Locate the cell with the specified text and output its [X, Y] center coordinate. 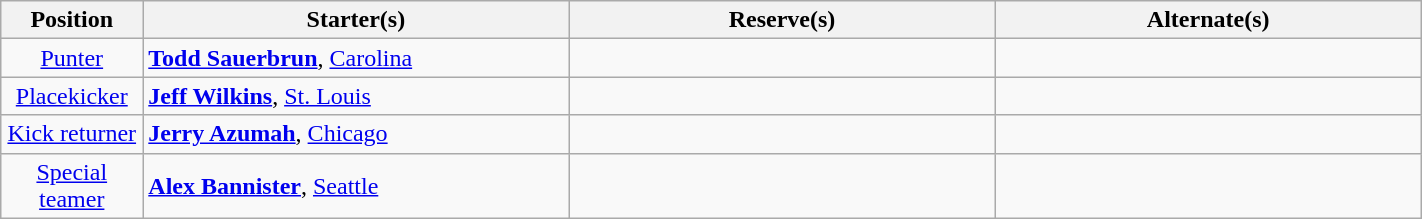
Special teamer [72, 186]
Jerry Azumah, Chicago [356, 134]
Placekicker [72, 96]
Punter [72, 58]
Kick returner [72, 134]
Starter(s) [356, 20]
Position [72, 20]
Alternate(s) [1208, 20]
Todd Sauerbrun, Carolina [356, 58]
Jeff Wilkins, St. Louis [356, 96]
Reserve(s) [782, 20]
Alex Bannister, Seattle [356, 186]
